Extract the (X, Y) coordinate from the center of the cell holding the provided text.  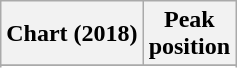
Chart (2018) (72, 34)
Peakposition (189, 34)
